Return (X, Y) of the center of cell containing provided text 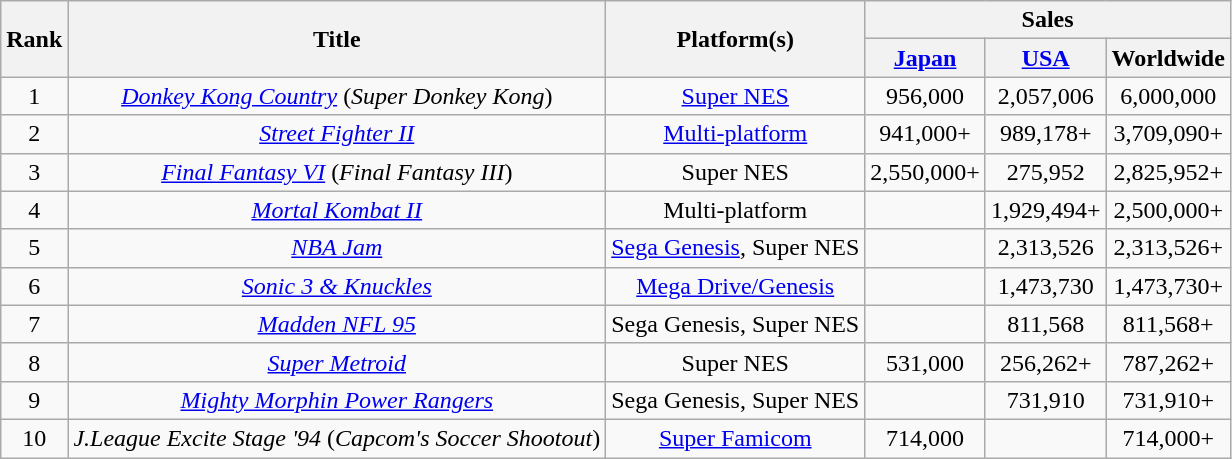
NBA Jam (337, 248)
6 (34, 286)
811,568+ (1168, 324)
USA (1046, 58)
1 (34, 96)
Japan (926, 58)
1,929,494+ (1046, 210)
Mighty Morphin Power Rangers (337, 400)
8 (34, 362)
6,000,000 (1168, 96)
Super Famicom (736, 438)
Sonic 3 & Knuckles (337, 286)
2,057,006 (1046, 96)
3,709,090+ (1168, 134)
941,000+ (926, 134)
5 (34, 248)
989,178+ (1046, 134)
9 (34, 400)
Madden NFL 95 (337, 324)
Mortal Kombat II (337, 210)
2 (34, 134)
1,473,730+ (1168, 286)
Worldwide (1168, 58)
1,473,730 (1046, 286)
731,910 (1046, 400)
2,313,526+ (1168, 248)
731,910+ (1168, 400)
811,568 (1046, 324)
10 (34, 438)
Final Fantasy VI (Final Fantasy III) (337, 172)
Super Metroid (337, 362)
Title (337, 39)
714,000+ (1168, 438)
2,825,952+ (1168, 172)
Rank (34, 39)
Donkey Kong Country (Super Donkey Kong) (337, 96)
Platform(s) (736, 39)
531,000 (926, 362)
714,000 (926, 438)
J.League Excite Stage '94 (Capcom's Soccer Shootout) (337, 438)
275,952 (1046, 172)
Street Fighter II (337, 134)
Sales (1048, 20)
3 (34, 172)
2,500,000+ (1168, 210)
7 (34, 324)
4 (34, 210)
256,262+ (1046, 362)
2,313,526 (1046, 248)
Mega Drive/Genesis (736, 286)
956,000 (926, 96)
2,550,000+ (926, 172)
787,262+ (1168, 362)
